Detect which cell encompasses the target text, then output its [X, Y] center coordinate. 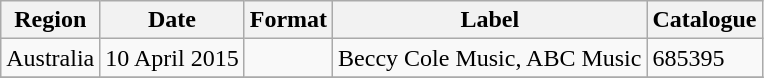
Date [172, 20]
10 April 2015 [172, 58]
Beccy Cole Music, ABC Music [490, 58]
685395 [704, 58]
Australia [50, 58]
Catalogue [704, 20]
Region [50, 20]
Format [288, 20]
Label [490, 20]
